Search for the cell housing the specified text and yield its [x, y] center coordinate. 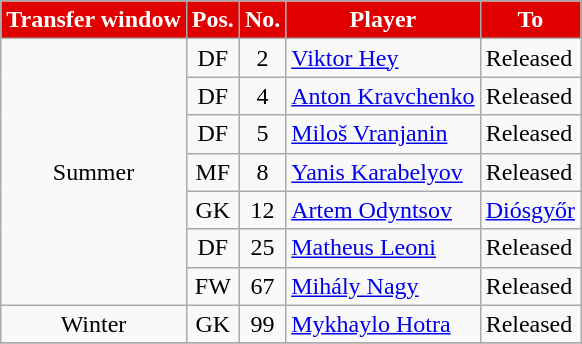
Mihály Nagy [383, 286]
No. [262, 20]
Anton Kravchenko [383, 96]
Player [383, 20]
8 [262, 172]
4 [262, 96]
FW [212, 286]
To [530, 20]
MF [212, 172]
Diósgyőr [530, 210]
Winter [94, 324]
Mykhaylo Hotra [383, 324]
67 [262, 286]
2 [262, 58]
99 [262, 324]
25 [262, 248]
Matheus Leoni [383, 248]
Summer [94, 172]
Pos. [212, 20]
Transfer window [94, 20]
Viktor Hey [383, 58]
12 [262, 210]
Artem Odyntsov [383, 210]
Miloš Vranjanin [383, 134]
5 [262, 134]
Yanis Karabelyov [383, 172]
